Search for the cell housing the specified text and yield its (X, Y) center coordinate. 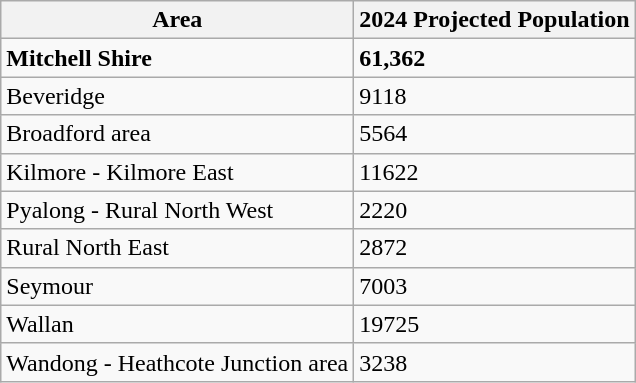
2872 (494, 248)
Wandong - Heathcote Junction area (178, 362)
61,362 (494, 58)
5564 (494, 134)
Broadford area (178, 134)
11622 (494, 172)
7003 (494, 286)
Seymour (178, 286)
2220 (494, 210)
Rural North East (178, 248)
Area (178, 20)
19725 (494, 324)
2024 Projected Population (494, 20)
Mitchell Shire (178, 58)
Pyalong - Rural North West (178, 210)
Kilmore - Kilmore East (178, 172)
9118 (494, 96)
3238 (494, 362)
Wallan (178, 324)
Beveridge (178, 96)
